Return the (X, Y) coordinate for the center point of the cell that contains the specified text.  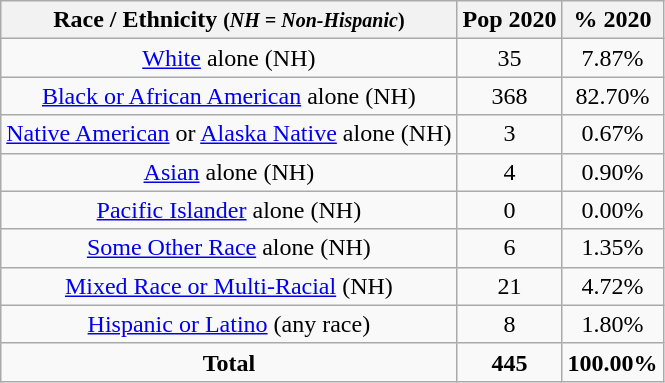
Total (229, 362)
3 (510, 134)
Some Other Race alone (NH) (229, 248)
% 2020 (612, 20)
0.90% (612, 172)
0.00% (612, 210)
368 (510, 96)
Native American or Alaska Native alone (NH) (229, 134)
445 (510, 362)
Asian alone (NH) (229, 172)
1.35% (612, 248)
100.00% (612, 362)
4 (510, 172)
Black or African American alone (NH) (229, 96)
1.80% (612, 324)
White alone (NH) (229, 58)
Pop 2020 (510, 20)
Race / Ethnicity (NH = Non-Hispanic) (229, 20)
0 (510, 210)
Hispanic or Latino (any race) (229, 324)
35 (510, 58)
0.67% (612, 134)
Mixed Race or Multi-Racial (NH) (229, 286)
6 (510, 248)
Pacific Islander alone (NH) (229, 210)
4.72% (612, 286)
8 (510, 324)
82.70% (612, 96)
7.87% (612, 58)
21 (510, 286)
